Scan for the cell matching the given text and deliver its [x, y] coordinate at center. 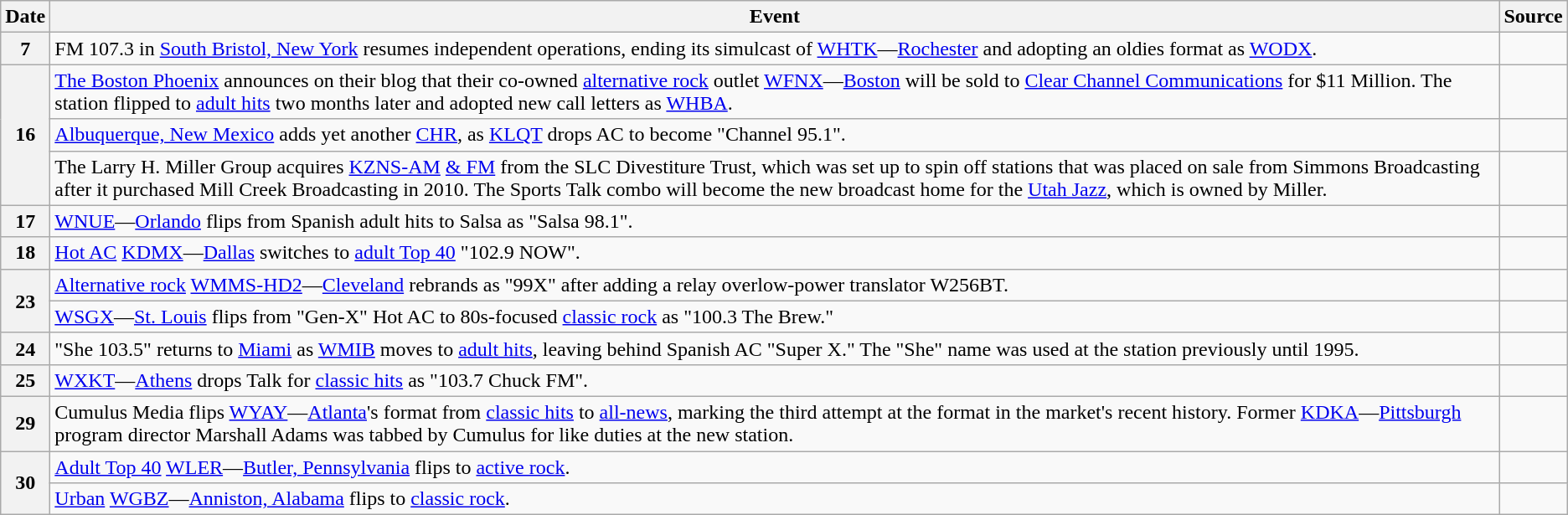
30 [25, 482]
Event [775, 17]
Adult Top 40 WLER—Butler, Pennsylvania flips to active rock. [775, 466]
25 [25, 380]
Source [1533, 17]
16 [25, 135]
Urban WGBZ—Anniston, Alabama flips to classic rock. [775, 499]
17 [25, 221]
WNUE—Orlando flips from Spanish adult hits to Salsa as "Salsa 98.1". [775, 221]
Hot AC KDMX—Dallas switches to adult Top 40 "102.9 NOW". [775, 253]
WSGX—St. Louis flips from "Gen-X" Hot AC to 80s-focused classic rock as "100.3 The Brew." [775, 317]
24 [25, 348]
29 [25, 424]
23 [25, 301]
FM 107.3 in South Bristol, New York resumes independent operations, ending its simulcast of WHTK—Rochester and adopting an oldies format as WODX. [775, 49]
Date [25, 17]
7 [25, 49]
18 [25, 253]
Albuquerque, New Mexico adds yet another CHR, as KLQT drops AC to become "Channel 95.1". [775, 135]
WXKT—Athens drops Talk for classic hits as "103.7 Chuck FM". [775, 380]
Alternative rock WMMS-HD2—Cleveland rebrands as "99X" after adding a relay overlow-power translator W256BT. [775, 285]
